Detect which cell encompasses the target text, then output its (x, y) center coordinate. 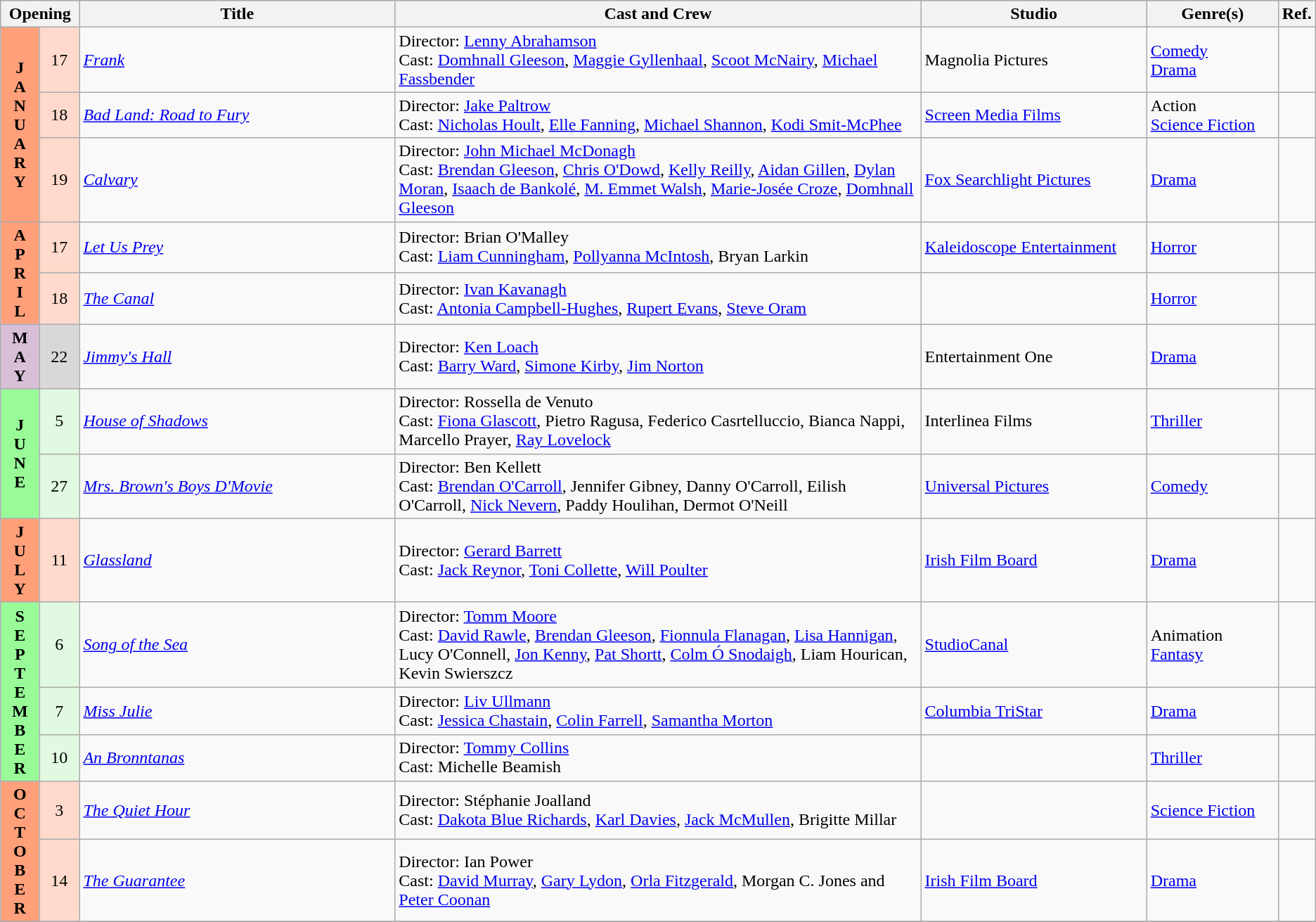
Genre(s) (1212, 14)
Title (238, 14)
APRIL (20, 273)
Bad Land: Road to Fury (238, 115)
Director: Stéphanie Joalland Cast: Dakota Blue Richards, Karl Davies, Jack McMullen, Brigitte Millar (658, 810)
Interlinea Films (1033, 421)
Science Fiction (1212, 810)
Mrs. Brown's Boys D'Movie (238, 486)
House of Shadows (238, 421)
Director: Rossella de Venuto Cast: Fiona Glascott, Pietro Ragusa, Federico Casrtelluccio, Bianca Nappi, Marcello Prayer, Ray Lovelock (658, 421)
Animation Fantasy (1212, 644)
Director: Tommy Collins Cast: Michelle Beamish (658, 757)
StudioCanal (1033, 644)
14 (59, 881)
7 (59, 711)
Miss Julie (238, 711)
Let Us Prey (238, 248)
Opening (40, 14)
Fox Searchlight Pictures (1033, 180)
JANUARY (20, 124)
Studio (1033, 14)
JULY (20, 560)
Screen Media Films (1033, 115)
The Guarantee (238, 881)
Glassland (238, 560)
Jimmy's Hall (238, 357)
Calvary (238, 180)
The Canal (238, 298)
3 (59, 810)
An Bronntanas (238, 757)
19 (59, 180)
Comedy (1212, 486)
Director: Jake Paltrow Cast: Nicholas Hoult, Elle Fanning, Michael Shannon, Kodi Smit-McPhee (658, 115)
6 (59, 644)
10 (59, 757)
11 (59, 560)
Kaleidoscope Entertainment (1033, 248)
Magnolia Pictures (1033, 60)
OCTOBER (20, 851)
JUNE (20, 454)
Entertainment One (1033, 357)
Frank (238, 60)
22 (59, 357)
Director: Brian O'Malley Cast: Liam Cunningham, Pollyanna McIntosh, Bryan Larkin (658, 248)
Director: Ivan Kavanagh Cast: Antonia Campbell-Hughes, Rupert Evans, Steve Oram (658, 298)
Director: Ben Kellett Cast: Brendan O'Carroll, Jennifer Gibney, Danny O'Carroll, Eilish O'Carroll, Nick Nevern, Paddy Houlihan, Dermot O'Neill (658, 486)
Universal Pictures (1033, 486)
Director: Ian Power Cast: David Murray, Gary Lydon, Orla Fitzgerald, Morgan C. Jones and Peter Coonan (658, 881)
The Quiet Hour (238, 810)
MAY (20, 357)
Director: Liv Ullmann Cast: Jessica Chastain, Colin Farrell, Samantha Morton (658, 711)
Song of the Sea (238, 644)
27 (59, 486)
Comedy Drama (1212, 60)
SEPTEMBER (20, 691)
5 (59, 421)
Director: Ken Loach Cast: Barry Ward, Simone Kirby, Jim Norton (658, 357)
Ref. (1296, 14)
Director: Lenny Abrahamson Cast: Domhnall Gleeson, Maggie Gyllenhaal, Scoot McNairy, Michael Fassbender (658, 60)
Columbia TriStar (1033, 711)
Cast and Crew (658, 14)
Action Science Fiction (1212, 115)
Director: Gerard Barrett Cast: Jack Reynor, Toni Collette, Will Poulter (658, 560)
